Locate the cell with the specified text and output its (x, y) center coordinate. 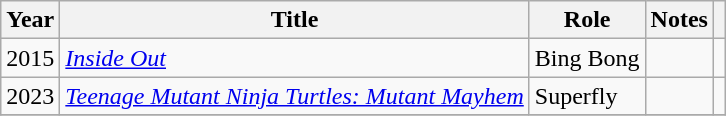
Year (30, 20)
Teenage Mutant Ninja Turtles: Mutant Mayhem (294, 96)
Superfly (587, 96)
Bing Bong (587, 58)
2015 (30, 58)
Role (587, 20)
2023 (30, 96)
Title (294, 20)
Notes (679, 20)
Inside Out (294, 58)
